Scan for the cell matching the given text and deliver its (x, y) coordinate at center. 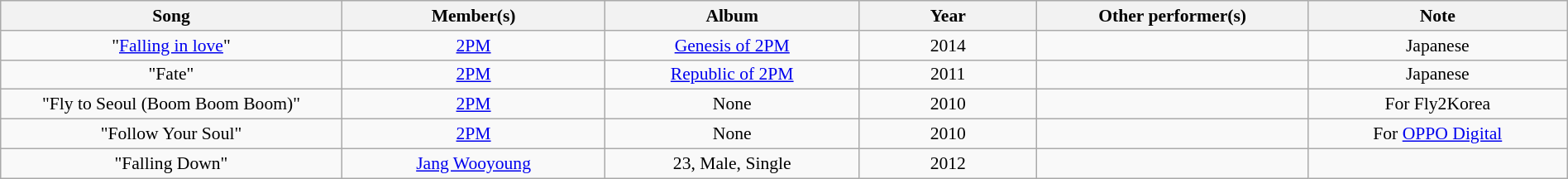
"Fate" (171, 75)
"Fly to Seoul (Boom Boom Boom)" (171, 104)
2012 (948, 163)
Year (948, 16)
Other performer(s) (1173, 16)
23, Male, Single (733, 163)
For Fly2Korea (1437, 104)
Jang Wooyoung (473, 163)
"Falling Down" (171, 163)
Member(s) (473, 16)
Republic of 2PM (733, 75)
Album (733, 16)
2011 (948, 75)
2014 (948, 45)
Genesis of 2PM (733, 45)
Song (171, 16)
Note (1437, 16)
"Falling in love" (171, 45)
For OPPO Digital (1437, 133)
"Follow Your Soul" (171, 133)
